Capture the cell that displays the provided text and extract its (x, y) central coordinate. 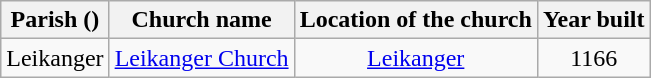
1166 (594, 58)
Location of the church (416, 20)
Year built (594, 20)
Leikanger Church (202, 58)
Parish () (55, 20)
Church name (202, 20)
